Pinpoint the cell where the given text exists, returning its (x, y) midpoint coordinate. 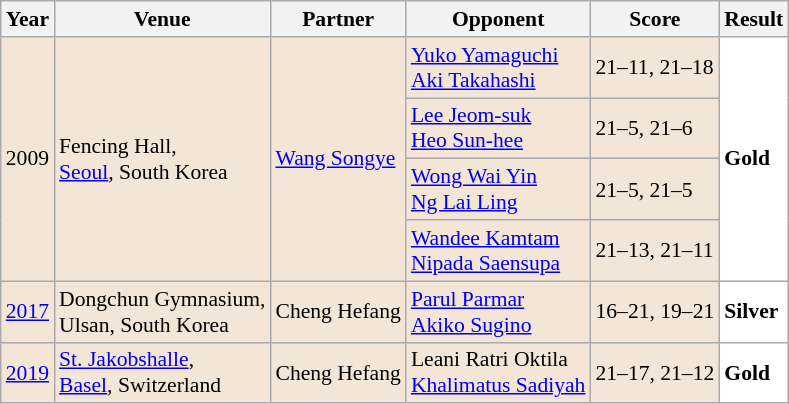
2017 (28, 312)
Leani Ratri Oktila Khalimatus Sadiyah (498, 372)
2019 (28, 372)
21–13, 21–11 (654, 250)
21–5, 21–5 (654, 190)
Dongchun Gymnasium,Ulsan, South Korea (162, 312)
Year (28, 19)
21–5, 21–6 (654, 128)
Parul Parmar Akiko Sugino (498, 312)
21–11, 21–18 (654, 68)
Partner (338, 19)
2009 (28, 159)
Venue (162, 19)
St. Jakobshalle,Basel, Switzerland (162, 372)
Result (754, 19)
Silver (754, 312)
Score (654, 19)
Wang Songye (338, 159)
16–21, 19–21 (654, 312)
21–17, 21–12 (654, 372)
Opponent (498, 19)
Wong Wai Yin Ng Lai Ling (498, 190)
Wandee Kamtam Nipada Saensupa (498, 250)
Lee Jeom-suk Heo Sun-hee (498, 128)
Fencing Hall,Seoul, South Korea (162, 159)
Yuko Yamaguchi Aki Takahashi (498, 68)
